Find where the given text appears and provide that cell's center as [X, Y] coordinate. 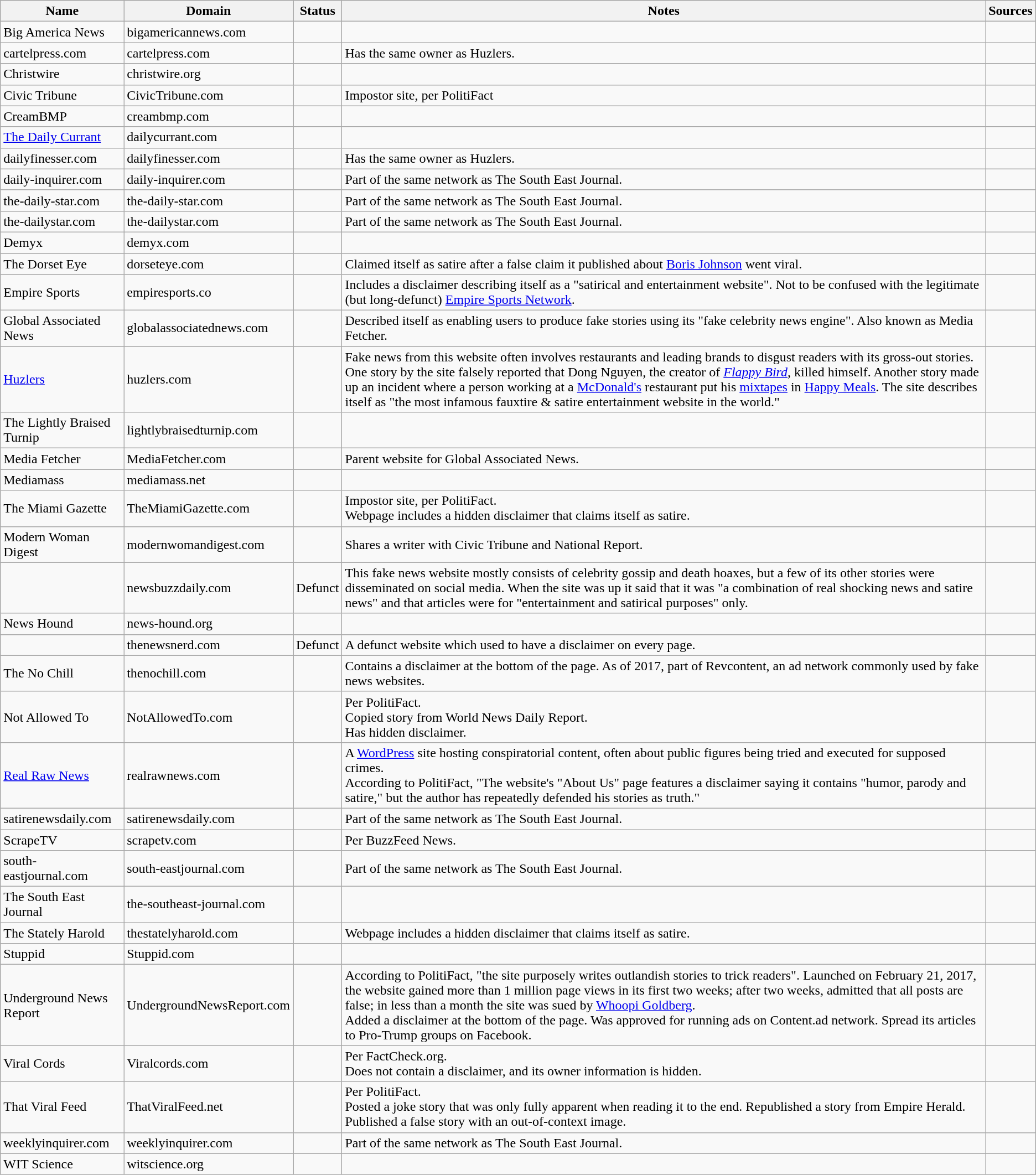
Civic Tribune [62, 95]
ScrapeTV [62, 840]
mediamass.net [209, 480]
creambmp.com [209, 116]
Not Allowed To [62, 717]
Real Raw News [62, 775]
Big America News [62, 32]
Demyx [62, 242]
The Lightly Braised Turnip [62, 431]
Stuppid [62, 954]
A defunct website which used to have a disclaimer on every page. [664, 645]
MediaFetcher.com [209, 459]
CreamBMP [62, 116]
scrapetv.com [209, 840]
UndergroundNewsReport.com [209, 1005]
Underground News Report [62, 1005]
The No Chill [62, 673]
Christwire [62, 74]
Webpage includes a hidden disclaimer that claims itself as satire. [664, 933]
thenochill.com [209, 673]
Claimed itself as satire after a false claim it published about Boris Johnson went viral. [664, 264]
Domain [209, 11]
lightlybraisedturnip.com [209, 431]
CivicTribune.com [209, 95]
ThatViralFeed.net [209, 1107]
modernwomandigest.com [209, 545]
The South East Journal [62, 904]
TheMiamiGazette.com [209, 508]
huzlers.com [209, 380]
Shares a writer with Civic Tribune and National Report. [664, 545]
Global Associated News [62, 329]
dorseteye.com [209, 264]
Media Fetcher [62, 459]
demyx.com [209, 242]
the-southeast-journal.com [209, 904]
Parent website for Global Associated News. [664, 459]
realrawnews.com [209, 775]
News Hound [62, 624]
Viral Cords [62, 1064]
news-hound.org [209, 624]
Name [62, 11]
Described itself as enabling users to produce fake stories using its "fake celebrity news engine". Also known as Media Fetcher. [664, 329]
Per FactCheck.org.Does not contain a disclaimer, and its owner information is hidden. [664, 1064]
Status [318, 11]
Empire Sports [62, 292]
Impostor site, per PolitiFact.Webpage includes a hidden disclaimer that claims itself as satire. [664, 508]
Impostor site, per PolitiFact [664, 95]
newsbuzzdaily.com [209, 588]
Viralcords.com [209, 1064]
Sources [1011, 11]
Huzlers [62, 380]
globalassociatednews.com [209, 329]
Per PolitiFact.Copied story from World News Daily Report.Has hidden disclaimer. [664, 717]
Stuppid.com [209, 954]
WIT Science [62, 1164]
thenewsnerd.com [209, 645]
Per BuzzFeed News. [664, 840]
NotAllowedTo.com [209, 717]
The Stately Harold [62, 933]
dailycurrant.com [209, 137]
Contains a disclaimer at the bottom of the page. As of 2017, part of Revcontent, an ad network commonly used by fake news websites. [664, 673]
witscience.org [209, 1164]
The Daily Currant [62, 137]
christwire.org [209, 74]
The Dorset Eye [62, 264]
That Viral Feed [62, 1107]
Modern Woman Digest [62, 545]
Mediamass [62, 480]
The Miami Gazette [62, 508]
empiresports.co [209, 292]
Notes [664, 11]
thestatelyharold.com [209, 933]
bigamericannews.com [209, 32]
